From the cell containing the given text, extract its center point as [x, y] coordinate. 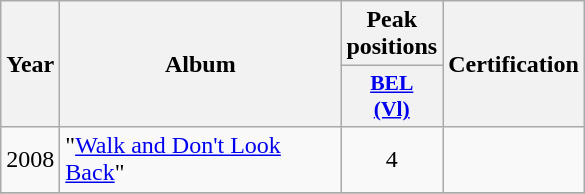
Certification [514, 64]
Peak positions [392, 34]
"Walk and Don't Look Back" [200, 160]
BEL (Vl) [392, 96]
Album [200, 64]
Year [30, 64]
2008 [30, 160]
4 [392, 160]
